Locate the cell with the specified text and output its [X, Y] center coordinate. 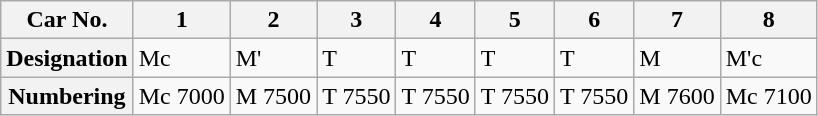
M 7600 [677, 96]
7 [677, 20]
1 [182, 20]
M 7500 [273, 96]
Numbering [67, 96]
3 [356, 20]
M [677, 58]
M' [273, 58]
4 [436, 20]
6 [594, 20]
Mc 7100 [768, 96]
M'c [768, 58]
5 [514, 20]
Designation [67, 58]
8 [768, 20]
Mc [182, 58]
2 [273, 20]
Car No. [67, 20]
Mc 7000 [182, 96]
